Determine the [X, Y] coordinate at the center of the cell enclosing the given text.  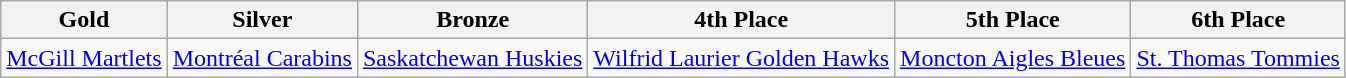
Wilfrid Laurier Golden Hawks [742, 58]
St. Thomas Tommies [1238, 58]
Bronze [472, 20]
4th Place [742, 20]
McGill Martlets [84, 58]
Silver [262, 20]
Gold [84, 20]
Moncton Aigles Bleues [1013, 58]
Saskatchewan Huskies [472, 58]
Montréal Carabins [262, 58]
6th Place [1238, 20]
5th Place [1013, 20]
